Extract the (X, Y) coordinate from the center of the cell holding the provided text.  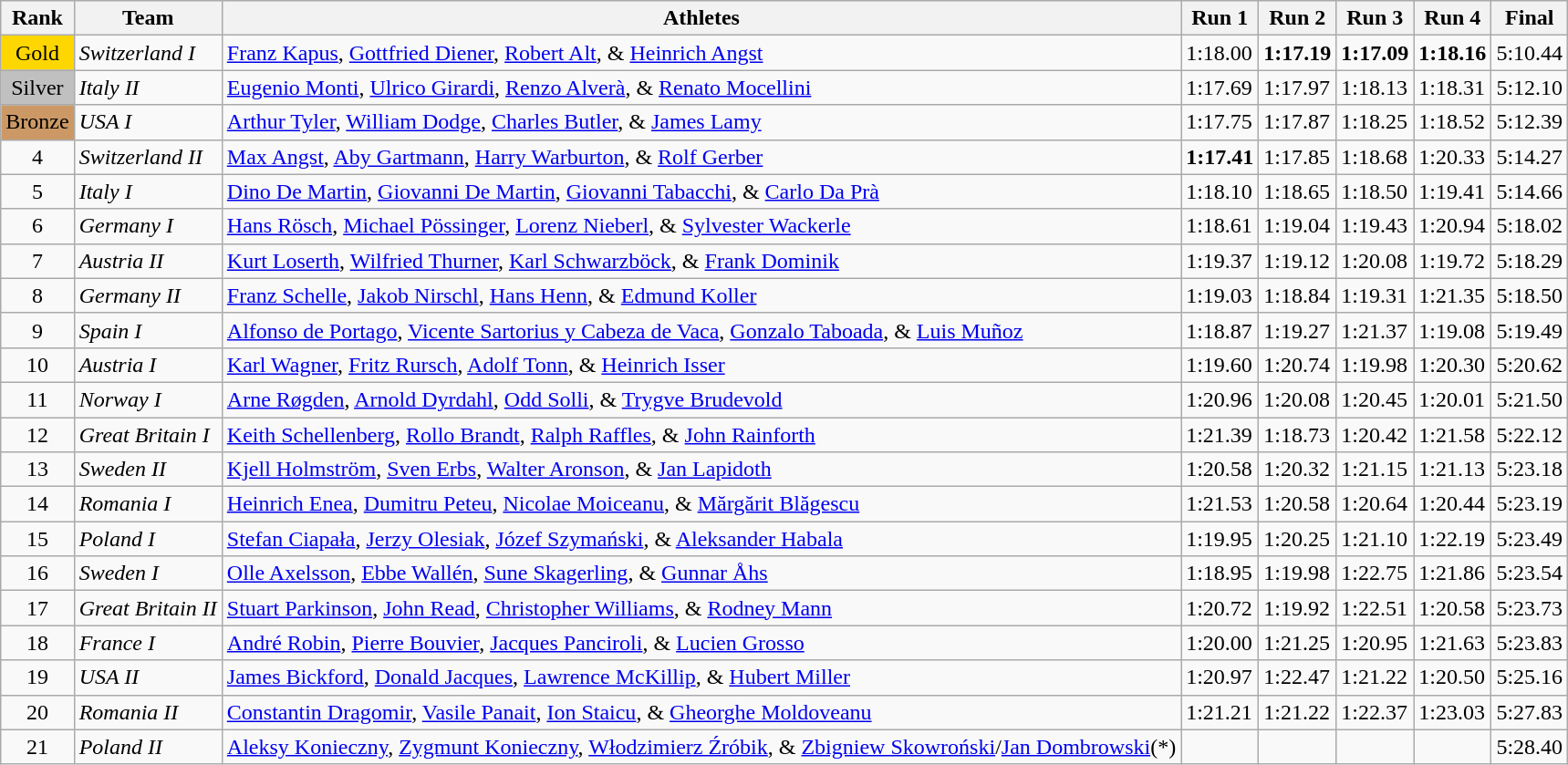
1:18.50 (1376, 191)
Team (148, 18)
5:23.49 (1530, 539)
Germany I (148, 226)
1:19.37 (1220, 261)
12 (37, 435)
5:23.83 (1530, 643)
James Bickford, Donald Jacques, Lawrence McKillip, & Hubert Miller (701, 677)
21 (37, 747)
5:21.50 (1530, 399)
Stefan Ciapała, Jerzy Olesiak, Józef Szymański, & Aleksander Habala (701, 539)
1:21.58 (1452, 435)
Switzerland I (148, 53)
Romania II (148, 712)
USA II (148, 677)
1:17.41 (1220, 157)
1:20.94 (1452, 226)
1:18.13 (1376, 88)
Kurt Loserth, Wilfried Thurner, Karl Schwarzböck, & Frank Dominik (701, 261)
Austria I (148, 365)
1:18.52 (1452, 122)
5:12.10 (1530, 88)
Poland I (148, 539)
7 (37, 261)
Switzerland II (148, 157)
1:20.25 (1297, 539)
5:25.16 (1530, 677)
5:10.44 (1530, 53)
USA I (148, 122)
5:18.02 (1530, 226)
Max Angst, Aby Gartmann, Harry Warburton, & Rolf Gerber (701, 157)
1:22.47 (1297, 677)
1:20.96 (1220, 399)
1:17.19 (1297, 53)
1:21.10 (1376, 539)
1:18.61 (1220, 226)
1:19.43 (1376, 226)
1:19.31 (1376, 295)
1:19.95 (1220, 539)
15 (37, 539)
1:17.97 (1297, 88)
1:21.21 (1220, 712)
1:21.39 (1220, 435)
18 (37, 643)
Athletes (701, 18)
Germany II (148, 295)
1:20.50 (1452, 677)
5:14.66 (1530, 191)
Dino De Martin, Giovanni De Martin, Giovanni Tabacchi, & Carlo Da Prà (701, 191)
Silver (37, 88)
Olle Axelsson, Ebbe Wallén, Sune Skagerling, & Gunnar Åhs (701, 574)
Arne Røgden, Arnold Dyrdahl, Odd Solli, & Trygve Brudevold (701, 399)
Austria II (148, 261)
5:19.49 (1530, 330)
6 (37, 226)
1:21.15 (1376, 470)
Italy I (148, 191)
Run 1 (1220, 18)
1:18.00 (1220, 53)
11 (37, 399)
1:21.25 (1297, 643)
Spain I (148, 330)
1:19.41 (1452, 191)
19 (37, 677)
1:21.35 (1452, 295)
1:21.53 (1220, 504)
5:20.62 (1530, 365)
1:20.42 (1376, 435)
Aleksy Konieczny, Zygmunt Konieczny, Włodzimierz Źróbik, & Zbigniew Skowroński/Jan Dombrowski(*) (701, 747)
1:22.75 (1376, 574)
Franz Schelle, Jakob Nirschl, Hans Henn, & Edmund Koller (701, 295)
1:20.64 (1376, 504)
1:17.87 (1297, 122)
Final (1530, 18)
5 (37, 191)
1:20.72 (1220, 608)
1:21.37 (1376, 330)
Romania I (148, 504)
1:22.51 (1376, 608)
Sweden II (148, 470)
1:22.19 (1452, 539)
Karl Wagner, Fritz Rursch, Adolf Tonn, & Heinrich Isser (701, 365)
1:20.44 (1452, 504)
5:23.19 (1530, 504)
Alfonso de Portago, Vicente Sartorius y Cabeza de Vaca, Gonzalo Taboada, & Luis Muñoz (701, 330)
1:20.30 (1452, 365)
5:27.83 (1530, 712)
1:19.12 (1297, 261)
1:23.03 (1452, 712)
5:23.73 (1530, 608)
1:17.09 (1376, 53)
17 (37, 608)
André Robin, Pierre Bouvier, Jacques Panciroli, & Lucien Grosso (701, 643)
4 (37, 157)
Poland II (148, 747)
Gold (37, 53)
8 (37, 295)
Great Britain I (148, 435)
Franz Kapus, Gottfried Diener, Robert Alt, & Heinrich Angst (701, 53)
France I (148, 643)
1:22.37 (1376, 712)
1:19.72 (1452, 261)
1:20.01 (1452, 399)
1:18.25 (1376, 122)
Sweden I (148, 574)
1:18.68 (1376, 157)
1:20.95 (1376, 643)
1:21.13 (1452, 470)
1:18.84 (1297, 295)
5:22.12 (1530, 435)
20 (37, 712)
Run 2 (1297, 18)
1:20.32 (1297, 470)
1:19.03 (1220, 295)
Eugenio Monti, Ulrico Girardi, Renzo Alverà, & Renato Mocellini (701, 88)
Constantin Dragomir, Vasile Panait, Ion Staicu, & Gheorghe Moldoveanu (701, 712)
Run 4 (1452, 18)
Hans Rösch, Michael Pössinger, Lorenz Nieberl, & Sylvester Wackerle (701, 226)
1:20.45 (1376, 399)
1:19.92 (1297, 608)
1:20.97 (1220, 677)
Run 3 (1376, 18)
5:28.40 (1530, 747)
Heinrich Enea, Dumitru Peteu, Nicolae Moiceanu, & Mărgărit Blăgescu (701, 504)
5:23.54 (1530, 574)
14 (37, 504)
13 (37, 470)
1:19.04 (1297, 226)
1:17.69 (1220, 88)
5:14.27 (1530, 157)
5:18.50 (1530, 295)
1:18.31 (1452, 88)
Stuart Parkinson, John Read, Christopher Williams, & Rodney Mann (701, 608)
Italy II (148, 88)
Bronze (37, 122)
Kjell Holmström, Sven Erbs, Walter Aronson, & Jan Lapidoth (701, 470)
1:19.27 (1297, 330)
1:18.87 (1220, 330)
1:18.10 (1220, 191)
1:19.08 (1452, 330)
1:20.00 (1220, 643)
5:23.18 (1530, 470)
9 (37, 330)
5:12.39 (1530, 122)
1:18.65 (1297, 191)
10 (37, 365)
1:18.73 (1297, 435)
Rank (37, 18)
Great Britain II (148, 608)
Keith Schellenberg, Rollo Brandt, Ralph Raffles, & John Rainforth (701, 435)
1:20.33 (1452, 157)
1:17.85 (1297, 157)
1:17.75 (1220, 122)
1:21.86 (1452, 574)
16 (37, 574)
1:21.63 (1452, 643)
5:18.29 (1530, 261)
1:18.95 (1220, 574)
1:19.60 (1220, 365)
1:18.16 (1452, 53)
1:20.74 (1297, 365)
Norway I (148, 399)
Arthur Tyler, William Dodge, Charles Butler, & James Lamy (701, 122)
